Provide the (X, Y) coordinate of the cell's center where the given text is located.  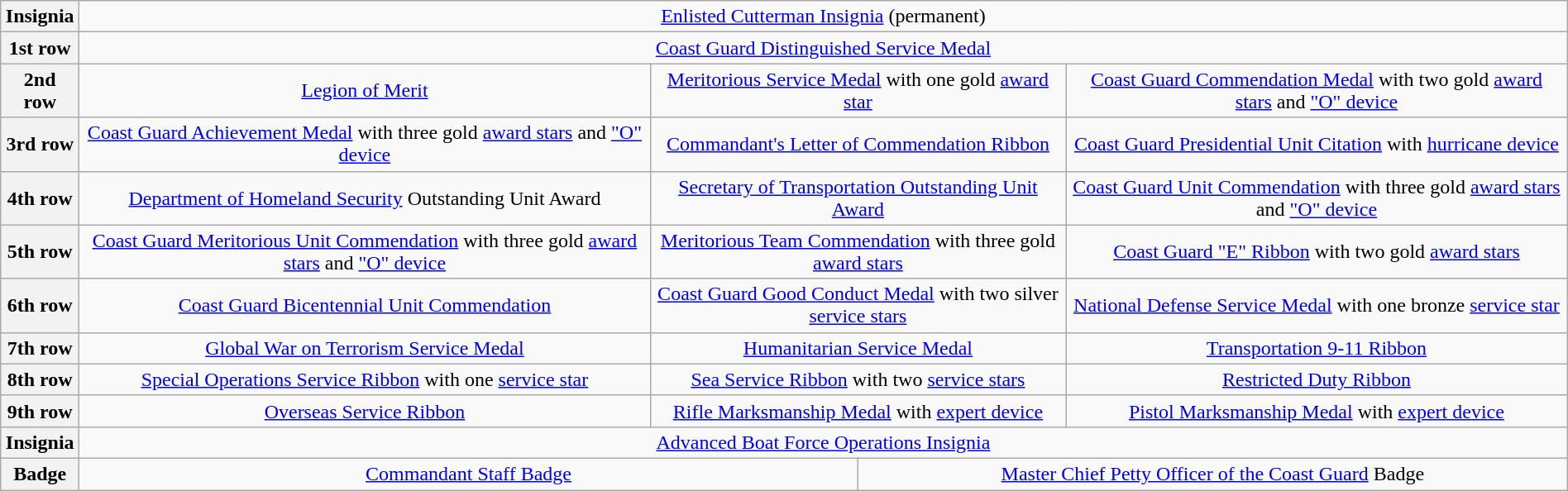
Coast Guard Bicentennial Unit Commendation (366, 306)
3rd row (40, 144)
Coast Guard Commendation Medal with two gold award stars and "O" device (1317, 91)
4th row (40, 198)
Coast Guard Good Conduct Medal with two silver service stars (858, 306)
Coast Guard Unit Commendation with three gold award stars and "O" device (1317, 198)
Coast Guard Meritorious Unit Commendation with three gold award stars and "O" device (366, 251)
5th row (40, 251)
Advanced Boat Force Operations Insignia (824, 442)
6th row (40, 306)
Department of Homeland Security Outstanding Unit Award (366, 198)
Coast Guard Distinguished Service Medal (824, 48)
9th row (40, 411)
Badge (40, 474)
Overseas Service Ribbon (366, 411)
Restricted Duty Ribbon (1317, 379)
Enlisted Cutterman Insignia (permanent) (824, 17)
Commandant Staff Badge (469, 474)
Meritorious Team Commendation with three gold award stars (858, 251)
National Defense Service Medal with one bronze service star (1317, 306)
Coast Guard Presidential Unit Citation with hurricane device (1317, 144)
Transportation 9-11 Ribbon (1317, 348)
Master Chief Petty Officer of the Coast Guard Badge (1212, 474)
Sea Service Ribbon with two service stars (858, 379)
Coast Guard Achievement Medal with three gold award stars and "O" device (366, 144)
2nd row (40, 91)
8th row (40, 379)
Pistol Marksmanship Medal with expert device (1317, 411)
Rifle Marksmanship Medal with expert device (858, 411)
1st row (40, 48)
Meritorious Service Medal with one gold award star (858, 91)
7th row (40, 348)
Secretary of Transportation Outstanding Unit Award (858, 198)
Humanitarian Service Medal (858, 348)
Legion of Merit (366, 91)
Commandant's Letter of Commendation Ribbon (858, 144)
Special Operations Service Ribbon with one service star (366, 379)
Coast Guard "E" Ribbon with two gold award stars (1317, 251)
Global War on Terrorism Service Medal (366, 348)
